Return [x, y] of the center of cell containing provided text 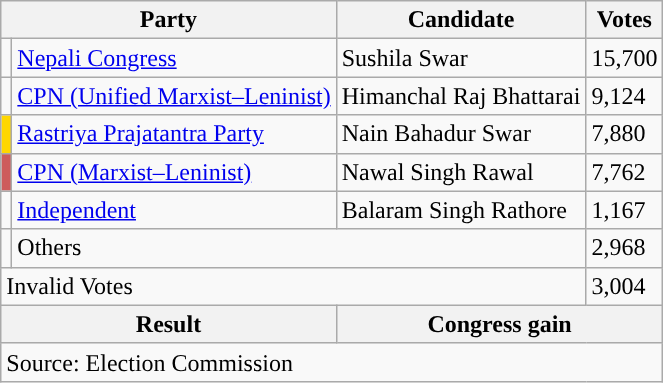
9,124 [624, 96]
Independent [174, 210]
Candidate [461, 20]
Votes [624, 20]
Balaram Singh Rathore [461, 210]
Nain Bahadur Swar [461, 134]
Sushila Swar [461, 58]
7,880 [624, 134]
Nepali Congress [174, 58]
Himanchal Raj Bhattarai [461, 96]
Rastriya Prajatantra Party [174, 134]
Party [168, 20]
3,004 [624, 286]
7,762 [624, 172]
CPN (Unified Marxist–Leninist) [174, 96]
Invalid Votes [294, 286]
Result [168, 324]
Congress gain [500, 324]
Source: Election Commission [332, 362]
2,968 [624, 248]
15,700 [624, 58]
Others [299, 248]
1,167 [624, 210]
CPN (Marxist–Leninist) [174, 172]
Nawal Singh Rawal [461, 172]
